Extract the [X, Y] coordinate from the center of the cell holding the provided text.  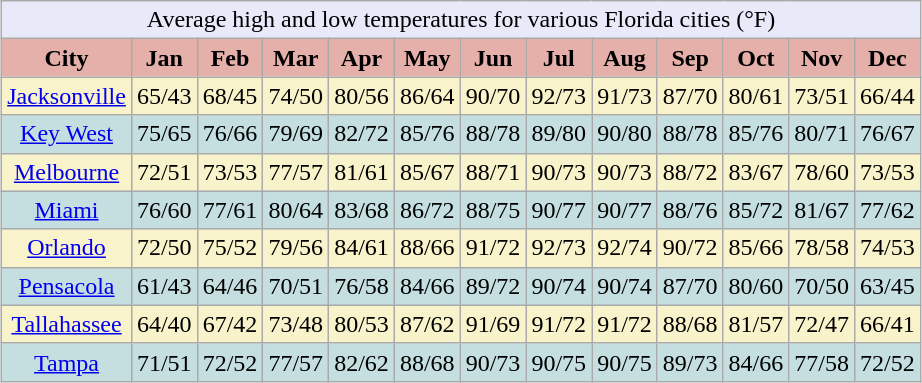
77/61 [230, 210]
90/70 [493, 96]
Sep [690, 58]
82/72 [362, 134]
64/46 [230, 286]
88/72 [690, 172]
79/56 [296, 248]
86/64 [427, 96]
61/43 [164, 286]
80/61 [756, 96]
91/73 [625, 96]
Orlando [67, 248]
72/51 [164, 172]
73/48 [296, 324]
76/67 [888, 134]
89/80 [559, 134]
63/45 [888, 286]
66/41 [888, 324]
67/42 [230, 324]
Melbourne [67, 172]
68/45 [230, 96]
89/72 [493, 286]
72/47 [822, 324]
82/62 [362, 362]
Oct [756, 58]
Mar [296, 58]
75/65 [164, 134]
80/53 [362, 324]
88/71 [493, 172]
72/50 [164, 248]
76/58 [362, 286]
88/66 [427, 248]
75/52 [230, 248]
86/72 [427, 210]
77/62 [888, 210]
74/50 [296, 96]
80/56 [362, 96]
89/73 [690, 362]
83/68 [362, 210]
Jan [164, 58]
Tampa [67, 362]
83/67 [756, 172]
81/61 [362, 172]
Tallahassee [67, 324]
66/44 [888, 96]
78/60 [822, 172]
90/72 [690, 248]
Dec [888, 58]
80/64 [296, 210]
78/58 [822, 248]
Jacksonville [67, 96]
73/51 [822, 96]
Nov [822, 58]
71/51 [164, 362]
Key West [67, 134]
Aug [625, 58]
Apr [362, 58]
91/69 [493, 324]
65/43 [164, 96]
Feb [230, 58]
85/67 [427, 172]
85/66 [756, 248]
80/71 [822, 134]
May [427, 58]
74/53 [888, 248]
77/58 [822, 362]
80/60 [756, 286]
70/51 [296, 286]
85/72 [756, 210]
92/74 [625, 248]
64/40 [164, 324]
87/62 [427, 324]
84/61 [362, 248]
70/50 [822, 286]
88/75 [493, 210]
Jul [559, 58]
81/57 [756, 324]
Average high and low temperatures for various Florida cities (°F) [462, 20]
90/80 [625, 134]
81/67 [822, 210]
Pensacola [67, 286]
76/60 [164, 210]
88/76 [690, 210]
Miami [67, 210]
Jun [493, 58]
City [67, 58]
79/69 [296, 134]
76/66 [230, 134]
